Identify which cell holds the provided text, then report its [x, y] central coordinate. 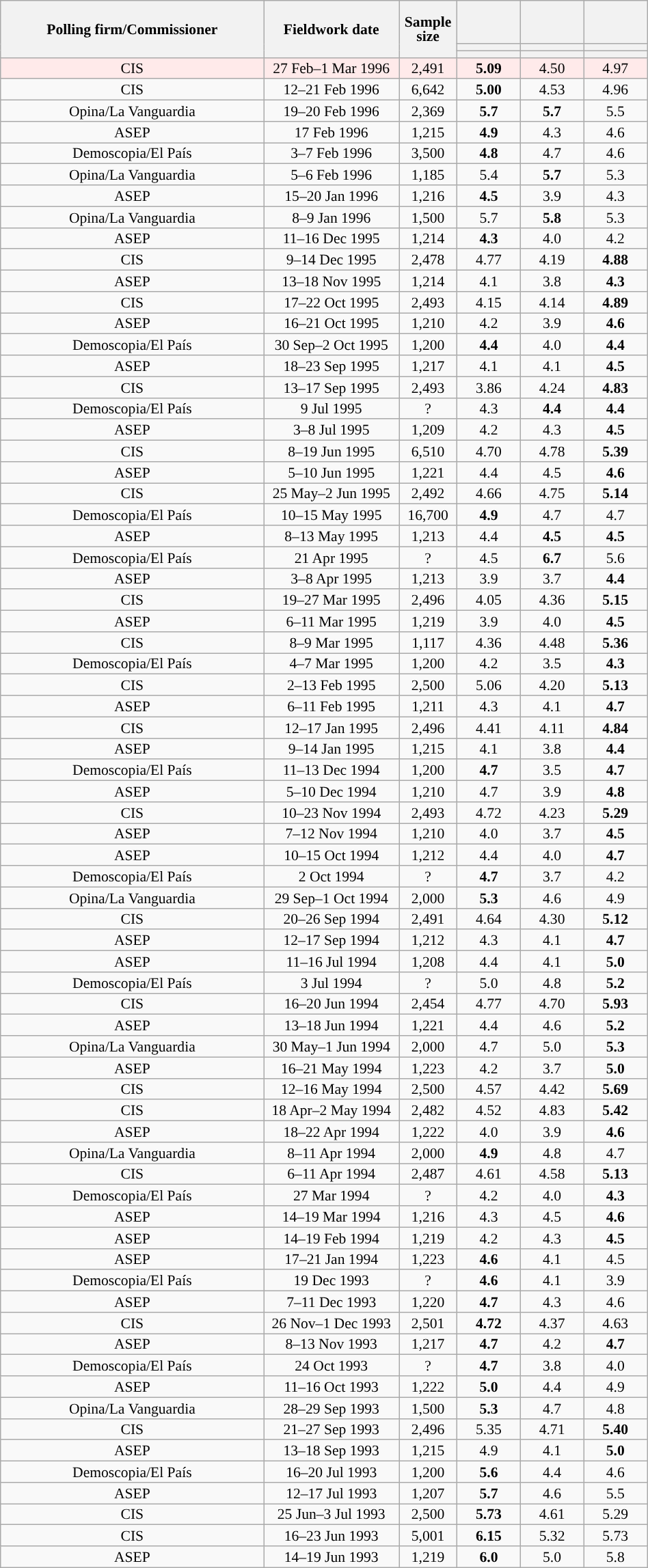
4.58 [552, 1174]
4.84 [615, 727]
5.40 [615, 1429]
30 Sep–2 Oct 1995 [332, 344]
5.42 [615, 1111]
19–27 Mar 1995 [332, 600]
6–11 Mar 1995 [332, 622]
16–23 Jun 1993 [332, 1536]
4.66 [489, 493]
3–8 Apr 1995 [332, 578]
1,211 [428, 706]
5.4 [489, 175]
18 Apr–2 May 1994 [332, 1111]
5.69 [615, 1089]
20–26 Sep 1994 [332, 918]
4.75 [552, 493]
4.97 [615, 68]
4.52 [489, 1111]
2,478 [428, 260]
19–20 Feb 1996 [332, 111]
29 Sep–1 Oct 1994 [332, 898]
5–6 Feb 1996 [332, 175]
10–15 Oct 1994 [332, 855]
25 May–2 Jun 1995 [332, 493]
4.50 [552, 68]
4.23 [552, 813]
4.11 [552, 727]
4.64 [489, 918]
7–12 Nov 1994 [332, 834]
12–17 Jan 1995 [332, 727]
24 Oct 1993 [332, 1365]
1,117 [428, 642]
5–10 Jun 1995 [332, 473]
5.12 [615, 918]
15–20 Jan 1996 [332, 195]
4.57 [489, 1089]
9 Jul 1995 [332, 409]
5.32 [552, 1536]
21–27 Sep 1993 [332, 1429]
16–21 May 1994 [332, 1067]
1,209 [428, 430]
6.7 [552, 558]
4.30 [552, 918]
14–19 Feb 1994 [332, 1238]
2,482 [428, 1111]
5.39 [615, 451]
5.09 [489, 68]
27 Mar 1994 [332, 1196]
1,220 [428, 1302]
5.06 [489, 685]
14–19 Mar 1994 [332, 1216]
5.00 [489, 90]
17 Feb 1996 [332, 133]
18–23 Sep 1995 [332, 366]
4.15 [489, 302]
21 Apr 1995 [332, 558]
2,369 [428, 111]
4.53 [552, 90]
6,642 [428, 90]
5.93 [615, 1004]
4.41 [489, 727]
Fieldwork date [332, 29]
8–19 Jun 1995 [332, 451]
6–11 Feb 1995 [332, 706]
4.37 [552, 1323]
1,208 [428, 962]
28–29 Sep 1993 [332, 1407]
12–21 Feb 1996 [332, 90]
7–11 Dec 1993 [332, 1302]
10–23 Nov 1994 [332, 813]
6.0 [489, 1556]
12–17 Sep 1994 [332, 940]
5.15 [615, 600]
4.14 [552, 302]
3–8 Jul 1995 [332, 430]
5–10 Dec 1994 [332, 791]
16–20 Jun 1994 [332, 1004]
10–15 May 1995 [332, 515]
4.24 [552, 387]
16–21 Oct 1995 [332, 324]
3,500 [428, 153]
11–16 Oct 1993 [332, 1387]
3 Jul 1994 [332, 982]
4.05 [489, 600]
16–20 Jul 1993 [332, 1472]
4.42 [552, 1089]
17–22 Oct 1995 [332, 302]
9–14 Dec 1995 [332, 260]
Sample size [428, 29]
13–18 Nov 1995 [332, 281]
13–17 Sep 1995 [332, 387]
3–7 Feb 1996 [332, 153]
4.71 [552, 1429]
2,487 [428, 1174]
2–13 Feb 1995 [332, 685]
4.88 [615, 260]
4.96 [615, 90]
5.36 [615, 642]
6–11 Apr 1994 [332, 1174]
13–18 Sep 1993 [332, 1451]
13–18 Jun 1994 [332, 1025]
11–16 Dec 1995 [332, 238]
2,454 [428, 1004]
4.89 [615, 302]
11–13 Dec 1994 [332, 771]
8–13 Nov 1993 [332, 1345]
25 Jun–3 Jul 1993 [332, 1514]
8–11 Apr 1994 [332, 1153]
5.14 [615, 493]
4.63 [615, 1323]
4.19 [552, 260]
11–16 Jul 1994 [332, 962]
Polling firm/Commissioner [133, 29]
2,492 [428, 493]
9–14 Jan 1995 [332, 749]
8–9 Jan 1996 [332, 217]
16,700 [428, 515]
6,510 [428, 451]
4.78 [552, 451]
12–17 Jul 1993 [332, 1494]
4–7 Mar 1995 [332, 664]
1,207 [428, 1494]
19 Dec 1993 [332, 1280]
3.86 [489, 387]
30 May–1 Jun 1994 [332, 1047]
27 Feb–1 Mar 1996 [332, 68]
12–16 May 1994 [332, 1089]
4.48 [552, 642]
18–22 Apr 1994 [332, 1131]
1,185 [428, 175]
8–9 Mar 1995 [332, 642]
26 Nov–1 Dec 1993 [332, 1323]
8–13 May 1995 [332, 536]
5.35 [489, 1429]
4.20 [552, 685]
17–21 Jan 1994 [332, 1258]
5,001 [428, 1536]
6.15 [489, 1536]
2 Oct 1994 [332, 876]
14–19 Jun 1993 [332, 1556]
2,501 [428, 1323]
